Provide the [x, y] coordinate of the cell's center where the given text is located.  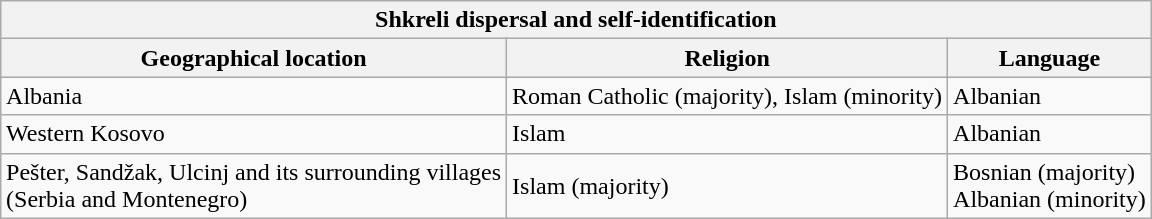
Islam (majority) [728, 186]
Bosnian (majority)Albanian (minority) [1050, 186]
Language [1050, 58]
Shkreli dispersal and self-identification [576, 20]
Religion [728, 58]
Islam [728, 134]
Geographical location [254, 58]
Western Kosovo [254, 134]
Roman Catholic (majority), Islam (minority) [728, 96]
Pešter, Sandžak, Ulcinj and its surrounding villages(Serbia and Montenegro) [254, 186]
Albania [254, 96]
